From the cell containing the given text, extract its center point as (X, Y) coordinate. 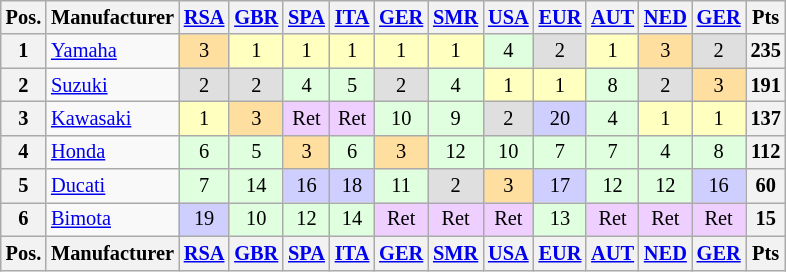
20 (560, 118)
137 (766, 118)
Kawasaki (112, 118)
Bimota (112, 219)
Honda (112, 152)
Ducati (112, 186)
Suzuki (112, 85)
191 (766, 85)
11 (401, 186)
112 (766, 152)
19 (204, 219)
18 (352, 186)
13 (560, 219)
15 (766, 219)
235 (766, 51)
60 (766, 186)
17 (560, 186)
9 (456, 118)
Yamaha (112, 51)
